From the cell containing the given text, extract its center point as [X, Y] coordinate. 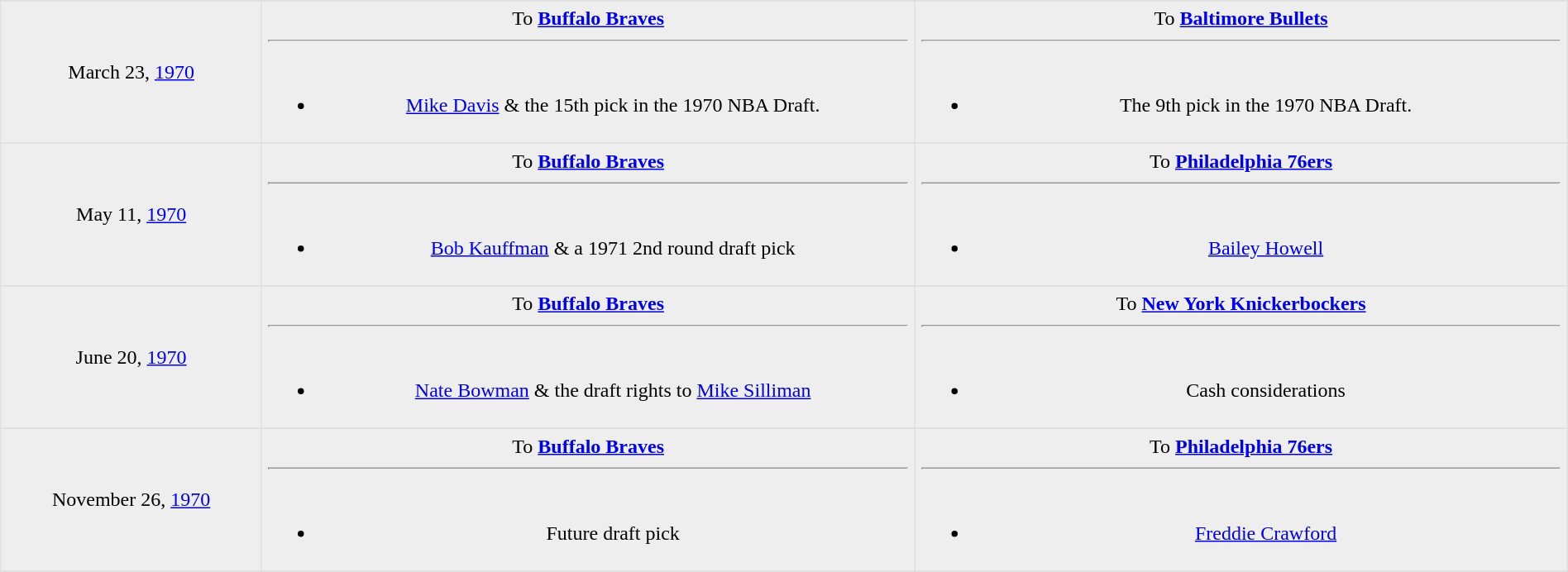
To Buffalo BravesMike Davis & the 15th pick in the 1970 NBA Draft. [587, 72]
November 26, 1970 [131, 499]
June 20, 1970 [131, 357]
To Buffalo BravesNate Bowman & the draft rights to Mike Silliman [587, 357]
To Philadelphia 76ersFreddie Crawford [1241, 499]
To Buffalo BravesFuture draft pick [587, 499]
To Baltimore BulletsThe 9th pick in the 1970 NBA Draft. [1241, 72]
To New York KnickerbockersCash considerations [1241, 357]
May 11, 1970 [131, 214]
March 23, 1970 [131, 72]
To Philadelphia 76ersBailey Howell [1241, 214]
To Buffalo BravesBob Kauffman & a 1971 2nd round draft pick [587, 214]
